Scan for the cell matching the given text and deliver its [X, Y] coordinate at center. 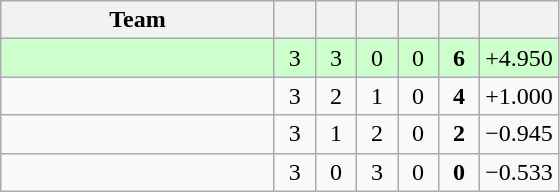
−0.945 [520, 134]
+4.950 [520, 58]
6 [460, 58]
−0.533 [520, 172]
4 [460, 96]
+1.000 [520, 96]
Team [138, 20]
